From the cell containing the given text, extract its center point as (x, y) coordinate. 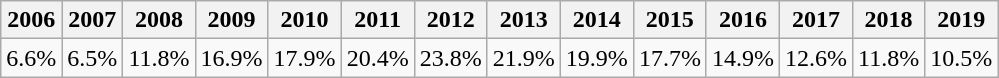
17.7% (670, 58)
14.9% (742, 58)
2009 (232, 20)
2015 (670, 20)
2018 (889, 20)
2019 (962, 20)
17.9% (304, 58)
2014 (596, 20)
2017 (816, 20)
2016 (742, 20)
23.8% (450, 58)
2010 (304, 20)
6.6% (32, 58)
21.9% (524, 58)
2013 (524, 20)
2007 (92, 20)
6.5% (92, 58)
12.6% (816, 58)
16.9% (232, 58)
2006 (32, 20)
19.9% (596, 58)
20.4% (378, 58)
10.5% (962, 58)
2012 (450, 20)
2008 (159, 20)
2011 (378, 20)
